Capture the cell that displays the provided text and extract its (X, Y) central coordinate. 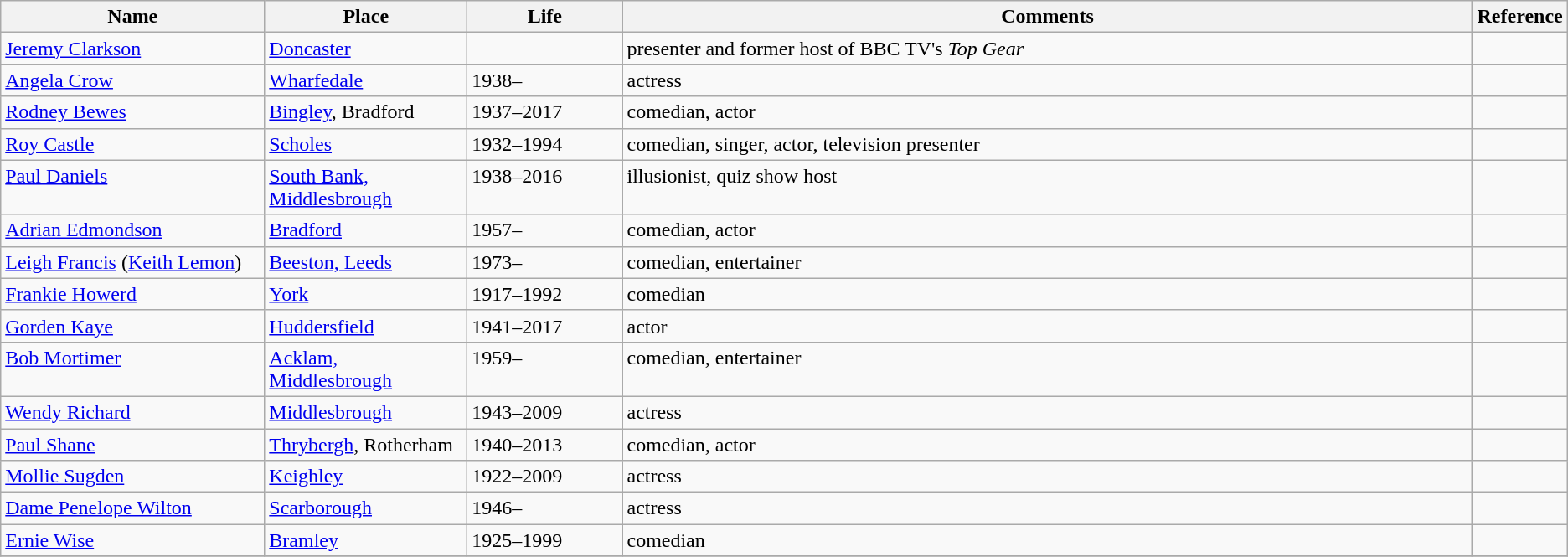
1937–2017 (544, 112)
Frankie Howerd (132, 294)
Gorden Kaye (132, 326)
Life (544, 17)
Scholes (366, 144)
1925–1999 (544, 540)
1973– (544, 262)
South Bank, Middlesbrough (366, 188)
Paul Shane (132, 445)
Adrian Edmondson (132, 230)
Ernie Wise (132, 540)
York (366, 294)
illusionist, quiz show host (1047, 188)
comedian, singer, actor, television presenter (1047, 144)
Bramley (366, 540)
1940–2013 (544, 445)
1932–1994 (544, 144)
Mollie Sugden (132, 477)
Name (132, 17)
1917–1992 (544, 294)
Dame Penelope Wilton (132, 508)
Paul Daniels (132, 188)
Wharfedale (366, 80)
1941–2017 (544, 326)
presenter and former host of BBC TV's Top Gear (1047, 49)
Thrybergh, Rotherham (366, 445)
1922–2009 (544, 477)
actor (1047, 326)
1946– (544, 508)
Jeremy Clarkson (132, 49)
Wendy Richard (132, 412)
1943–2009 (544, 412)
Huddersfield (366, 326)
1957– (544, 230)
Keighley (366, 477)
Bob Mortimer (132, 369)
Place (366, 17)
Leigh Francis (Keith Lemon) (132, 262)
Scarborough (366, 508)
1938–2016 (544, 188)
Roy Castle (132, 144)
Reference (1519, 17)
Acklam, Middlesbrough (366, 369)
Comments (1047, 17)
1938– (544, 80)
Bingley, Bradford (366, 112)
Bradford (366, 230)
Beeston, Leeds (366, 262)
Doncaster (366, 49)
Rodney Bewes (132, 112)
Angela Crow (132, 80)
1959– (544, 369)
Middlesbrough (366, 412)
